Extract the (x, y) coordinate from the center of the cell holding the provided text.  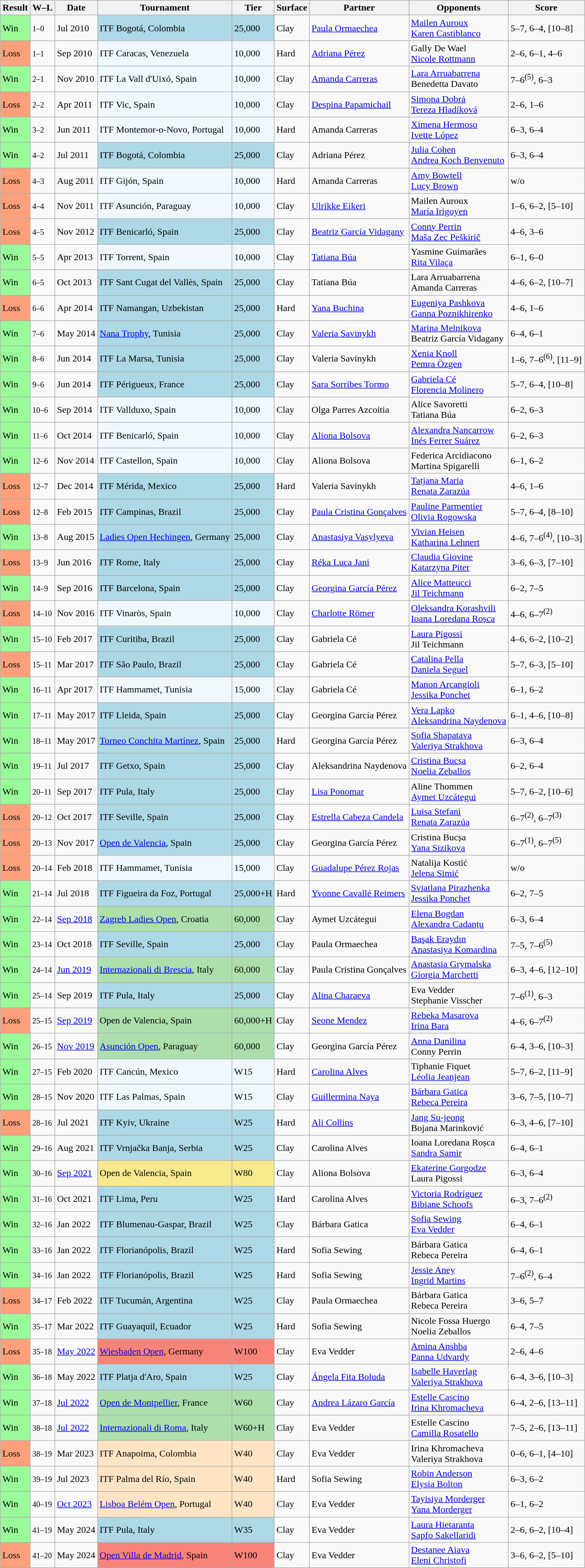
5–7, 6–2, [11–9] (546, 1071)
Vivian Heisen Katharina Lehnert (459, 537)
Başak Eraydın Anastasiya Komardina (459, 944)
12–6 (42, 461)
ITF Figueira da Foz, Portugal (165, 894)
Laura Pigossi Jil Teichmann (459, 638)
Sep 2010 (76, 53)
12–8 (42, 512)
Elena Bogdan Alexandra Cadanțu (459, 919)
1–0 (42, 28)
Amina Anshba Panna Udvardy (459, 1351)
Aug 2011 (76, 181)
Sep 2017 (76, 792)
41–19 (42, 1530)
ITF Cancún, Mexico (165, 1071)
Apr 2011 (76, 104)
Sara Sorribes Tormo (359, 384)
2–2 (42, 104)
Tournament (165, 8)
Jun 2011 (76, 130)
12–7 (42, 486)
Result (15, 8)
4–3 (42, 181)
ITF Getxo, Spain (165, 766)
1–1 (42, 53)
8–6 (42, 359)
41–20 (42, 1555)
Natalija Kostić Jelena Simić (459, 868)
ITF Palma del Río, Spain (165, 1479)
Estrella Cabeza Candela (359, 817)
7–6(5), 6–3 (546, 79)
Ángela Fita Boluda (359, 1377)
Réka Luca Jani (359, 563)
28–16 (42, 1122)
Jun 2016 (76, 563)
Aug 2021 (76, 1148)
Laura Hietaranta Sapfo Sakellaridi (459, 1530)
Manon Arcangioli Jessika Ponchet (459, 689)
7–6 (42, 333)
6–7(2), 6–7(3) (546, 817)
Jul 2023 (76, 1479)
Federica Arcidiacono Martina Spigarelli (459, 461)
Eugeniya Pashkova Ganna Poznikhirenko (459, 307)
Amy Bowtell Lucy Brown (459, 181)
Alina Charaeva (359, 995)
33–16 (42, 1250)
Tayisiya Morderger Yana Morderger (459, 1504)
Marina Melnikova Beatriz García Vidagany (459, 333)
24–14 (42, 969)
Gabriela Cé Florencia Molinero (459, 384)
Feb 2020 (76, 1071)
20–14 (42, 868)
Nov 2012 (76, 232)
Lara Arruabarrena Benedetta Davato (459, 79)
Sep 2014 (76, 410)
Guadalupe Pérez Rojas (359, 868)
Estelle Cascino Camilla Rosatello (459, 1428)
Anastasiya Vasylyeva (359, 537)
ITF São Paulo, Brazil (165, 664)
2–6, 6–2, [10–4] (546, 1530)
Apr 2014 (76, 307)
6–4, 2–6, [13–11] (546, 1402)
Asunción Open, Paraguay (165, 1046)
20–12 (42, 817)
Cristina Bucșa Yana Sizikova (459, 843)
Robin Anderson Elysia Bolton (459, 1479)
Oct 2018 (76, 944)
Estelle Cascino Irina Khromacheva (459, 1402)
Apr 2013 (76, 257)
Ali Collins (359, 1122)
6–7(1), 6–7(5) (546, 843)
32–16 (42, 1225)
6–4, 7–5 (546, 1326)
37–18 (42, 1402)
2–1 (42, 79)
W80 (253, 1174)
4–4 (42, 206)
Feb 2022 (76, 1300)
ITF Torrent, Spain (165, 257)
21–14 (42, 894)
34–16 (42, 1275)
25–14 (42, 995)
ITF Rome, Italy (165, 563)
Aug 2015 (76, 537)
Sep 2016 (76, 588)
9–6 (42, 384)
Anastasia Grymalska Giorgia Marchetti (459, 969)
14–9 (42, 588)
May 2014 (76, 333)
6–3, 4–6, [12–10] (546, 969)
ITF Caracas, Venezuela (165, 53)
ITF Platja d'Aro, Spain (165, 1377)
6–1, 6–0 (546, 257)
Destanee Aiava Eleni Christofi (459, 1555)
Zagreb Ladies Open, Croatia (165, 919)
13–8 (42, 537)
ITF Lleida, Spain (165, 715)
Aline Thommen Aymet Uzcátegui (459, 792)
Feb 2015 (76, 512)
10–6 (42, 410)
5–7, 6–3, [5–10] (546, 664)
W60+H (253, 1428)
Oct 2023 (76, 1504)
31–16 (42, 1199)
Oleksandra Korashvili Ioana Loredana Roșca (459, 613)
Dec 2014 (76, 486)
2–6, 6–1, 4–6 (546, 53)
Yvonne Cavallé Reimers (359, 894)
Jul 2011 (76, 155)
20–13 (42, 843)
Irina Khromacheva Valeriya Strakhova (459, 1453)
ITF Barcelona, Spain (165, 588)
17–11 (42, 715)
Oct 2014 (76, 435)
60,000+H (253, 1020)
Simona Dobrá Tereza Hladíková (459, 104)
ITF La Vall d'Uixó, Spain (165, 79)
Surface (292, 8)
6–3, 6–2 (546, 1479)
26–15 (42, 1046)
28–15 (42, 1097)
Sofia Sewing Eva Vedder (459, 1225)
Open de Montpellier, France (165, 1402)
Guillermina Naya (359, 1097)
ITF Asunción, Paraguay (165, 206)
22–14 (42, 919)
14–10 (42, 613)
1–6, 6–2, [5–10] (546, 206)
ITF Namangan, Uzbekistan (165, 307)
3–6, 6–2, [5–10] (546, 1555)
Sep 2021 (76, 1174)
Xenia Knoll Pemra Özgen (459, 359)
19–11 (42, 766)
39–19 (42, 1479)
Andrea Lázaro García (359, 1402)
Nicole Fossa Huergo Noelia Zeballos (459, 1326)
Jessie Aney Ingrid Martins (459, 1275)
Date (76, 8)
Jul 2018 (76, 894)
30–16 (42, 1174)
25,000+H (253, 894)
ITF Curitiba, Brazil (165, 638)
Jul 2021 (76, 1122)
Feb 2018 (76, 868)
6–2, 6–4 (546, 766)
Apr 2017 (76, 689)
Mailen Auroux María Irigoyen (459, 206)
40–19 (42, 1504)
Sviatlana Pirazhenka Jessika Ponchet (459, 894)
4–6, 6–2, [10–7] (546, 282)
Seone Mendez (359, 1020)
ITF Blumenau-Gaspar, Brazil (165, 1225)
Nov 2010 (76, 79)
Nana Trophy, Tunisia (165, 333)
ITF Vinaròs, Spain (165, 613)
Julia Cohen Andrea Koch Benvenuto (459, 155)
7–6(2), 6–4 (546, 1275)
4–2 (42, 155)
11–6 (42, 435)
0–6, 6–1, [4–10] (546, 1453)
Conny Perrin Maša Zec Peškirič (459, 232)
Victoria Rodríguez Bibiane Schoofs (459, 1199)
Ulrikke Eikeri (359, 206)
W–L (42, 8)
4–6, 7–6(4), [10–3] (546, 537)
Yana Buchina (359, 307)
Luisa Stefani Renata Zarazúa (459, 817)
2–6, 4–6 (546, 1351)
ITF Castellon, Spain (165, 461)
15–11 (42, 664)
Isabelle Haverlag Valeriya Strakhova (459, 1377)
Charlotte Römer (359, 613)
ITF Lima, Peru (165, 1199)
6–1, 4–6, [10–8] (546, 715)
4–6, 6–2, [10–2] (546, 638)
Rebeka Masarova Irina Bara (459, 1020)
Nov 2020 (76, 1097)
Mar 2023 (76, 1453)
Nov 2014 (76, 461)
4–6, 3–6 (546, 232)
Oct 2017 (76, 817)
Nov 2019 (76, 1046)
3–2 (42, 130)
Internazionali di Brescia, Italy (165, 969)
Alice Matteucci Jil Teichmann (459, 588)
ITF La Marsa, Tunisia (165, 359)
Tier (253, 8)
Mar 2017 (76, 664)
5–5 (42, 257)
35–18 (42, 1351)
Score (546, 8)
ITF Périgueux, France (165, 384)
1–6, 7–6(6), [11–9] (546, 359)
Oct 2013 (76, 282)
Cristina Bucșa Noelia Zeballos (459, 766)
6–3, 4–6, [7–10] (546, 1122)
Lara Arruabarrena Amanda Carreras (459, 282)
ITF Anapoima, Colombia (165, 1453)
Ekaterine Gorgodze Laura Pigossi (459, 1174)
W60 (253, 1402)
25–15 (42, 1020)
20–11 (42, 792)
16–11 (42, 689)
Wiesbaden Open, Germany (165, 1351)
6–6 (42, 307)
Open Villa de Madrid, Spain (165, 1555)
3–6, 7–5, [10–7] (546, 1097)
Nov 2017 (76, 843)
Vera Lapko Aleksandrina Naydenova (459, 715)
Pauline Parmentier Olivia Rogowska (459, 512)
Nov 2016 (76, 613)
38–19 (42, 1453)
Lisboa Belém Open, Portugal (165, 1504)
34–17 (42, 1300)
Jul 2017 (76, 766)
Ximena Hermoso Ivette López (459, 130)
Tiphanie Fiquet Léolia Jeanjean (459, 1071)
7–5, 7–6(5) (546, 944)
Jang Su-jeong Bojana Marinković (459, 1122)
Anna Danilina Conny Perrin (459, 1046)
Claudia Giovine Katarzyna Piter (459, 563)
Oct 2021 (76, 1199)
5–7, 6–2, [10–6] (546, 792)
W35 (253, 1530)
Lisa Ponomar (359, 792)
Beatriz García Vidagany (359, 232)
3–6, 6–3, [7–10] (546, 563)
6–3, 7–6(2) (546, 1199)
Aleksandrina Naydenova (359, 766)
Internazionali di Roma, Italy (165, 1428)
3–6, 5–7 (546, 1300)
4–5 (42, 232)
ITF Vallduxo, Spain (165, 410)
ITF Gijón, Spain (165, 181)
2–6, 1–6 (546, 104)
13–9 (42, 563)
Mar 2022 (76, 1326)
7–5, 2–6, [13–11] (546, 1428)
ITF Campinas, Brazil (165, 512)
Jul 2010 (76, 28)
35–17 (42, 1326)
38–18 (42, 1428)
ITF Vic, Spain (165, 104)
27–15 (42, 1071)
29–16 (42, 1148)
Olga Parres Azcoitia (359, 410)
Ioana Loredana Roșca Sandra Samir (459, 1148)
5–7, 6–4, [8–10] (546, 512)
Alice Savoretti Tatiana Búa (459, 410)
Sep 2018 (76, 919)
ITF Kyiv, Ukraine (165, 1122)
Alexandra Nancarrow Inés Ferrer Suárez (459, 435)
Jun 2019 (76, 969)
ITF Las Palmas, Spain (165, 1097)
ITF Sant Cugat del Vallès, Spain (165, 282)
ITF Montemor-o-Novo, Portugal (165, 130)
ITF Guayaquil, Ecuador (165, 1326)
Opponents (459, 8)
Bárbara Gatica (359, 1225)
23–14 (42, 944)
Sofia Shapatava Valeriya Strakhova (459, 741)
7–6(1), 6–3 (546, 995)
18–11 (42, 741)
Torneo Conchita Martínez, Spain (165, 741)
Mailen Auroux Karen Castiblanco (459, 28)
ITF Tucumán, Argentina (165, 1300)
Aymet Uzcátegui (359, 919)
Gally De Wael Nicole Rottmann (459, 53)
Partner (359, 8)
Ladies Open Hechingen, Germany (165, 537)
Eva Vedder Stephanie Visscher (459, 995)
ITF Vrnjačka Banja, Serbia (165, 1148)
36–18 (42, 1377)
Nov 2011 (76, 206)
Yasmine Guimarães Rita Vilaça (459, 257)
15–10 (42, 638)
Despina Papamichail (359, 104)
6–5 (42, 282)
Feb 2017 (76, 638)
Catalina Pella Daniela Seguel (459, 664)
Tatjana Maria Renata Zarazúa (459, 486)
ITF Mérida, Mexico (165, 486)
